Scan for the cell matching the given text and deliver its (X, Y) coordinate at center. 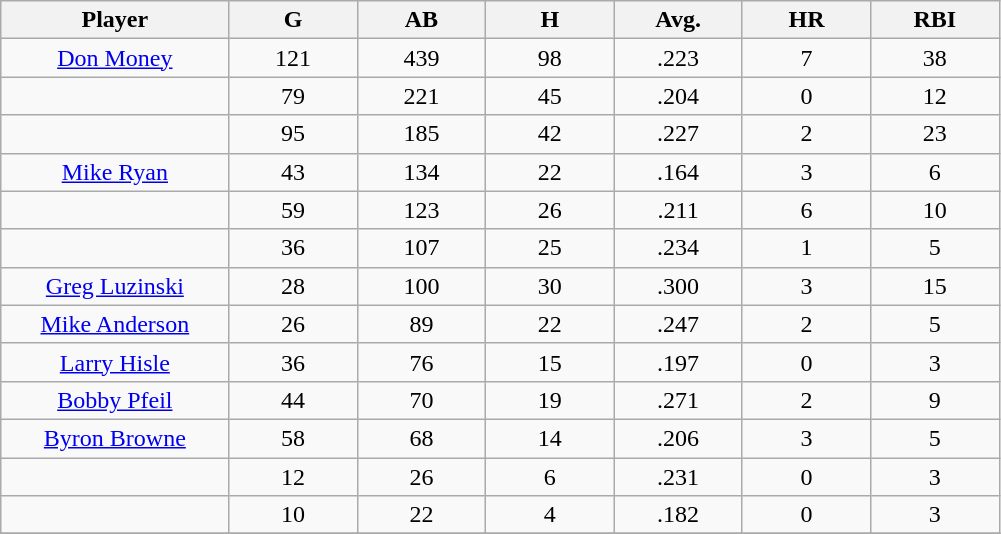
221 (421, 96)
.247 (678, 324)
7 (806, 58)
.164 (678, 172)
121 (293, 58)
98 (550, 58)
68 (421, 438)
76 (421, 362)
Greg Luzinski (115, 286)
Player (115, 20)
100 (421, 286)
4 (550, 515)
38 (935, 58)
Don Money (115, 58)
Avg. (678, 20)
42 (550, 134)
.227 (678, 134)
.223 (678, 58)
H (550, 20)
.234 (678, 248)
.231 (678, 477)
95 (293, 134)
28 (293, 286)
.182 (678, 515)
.206 (678, 438)
107 (421, 248)
HR (806, 20)
Mike Anderson (115, 324)
30 (550, 286)
Bobby Pfeil (115, 400)
25 (550, 248)
58 (293, 438)
134 (421, 172)
123 (421, 210)
14 (550, 438)
Mike Ryan (115, 172)
.197 (678, 362)
44 (293, 400)
Larry Hisle (115, 362)
43 (293, 172)
79 (293, 96)
.211 (678, 210)
59 (293, 210)
9 (935, 400)
185 (421, 134)
23 (935, 134)
70 (421, 400)
19 (550, 400)
439 (421, 58)
.271 (678, 400)
45 (550, 96)
.204 (678, 96)
1 (806, 248)
89 (421, 324)
.300 (678, 286)
RBI (935, 20)
G (293, 20)
Byron Browne (115, 438)
AB (421, 20)
